Detect which cell encompasses the target text, then output its (X, Y) center coordinate. 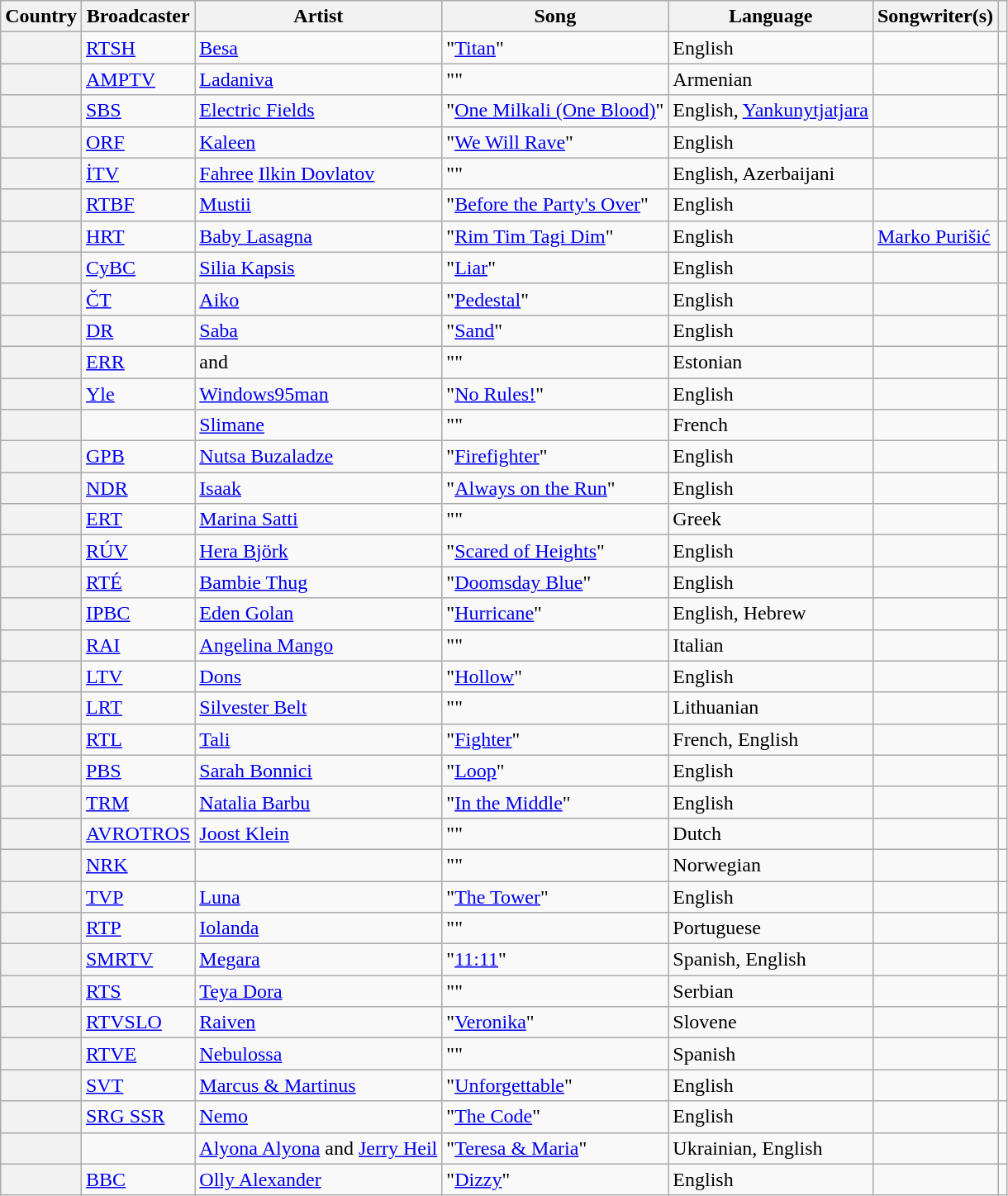
Nebulossa (319, 1054)
RTP (137, 928)
ERR (137, 362)
French (771, 425)
Marko Purišić (935, 236)
"Rim Tim Tagi Dim" (555, 236)
"The Code" (555, 1117)
Broadcaster (137, 17)
Saba (319, 330)
"Veronika" (555, 1023)
"Dizzy" (555, 1179)
RTBF (137, 205)
"Fighter" (555, 739)
Olly Alexander (319, 1179)
"We Will Rave" (555, 142)
Mustii (319, 205)
Songwriter(s) (935, 17)
Lithuanian (771, 708)
"The Tower" (555, 896)
Italian (771, 645)
Artist (319, 17)
ČT (137, 299)
"Unforgettable" (555, 1085)
Marcus & Martinus (319, 1085)
RTL (137, 739)
"Hollow" (555, 676)
Baby Lasagna (319, 236)
AVROTROS (137, 833)
English, Yankunytjatjara (771, 111)
RTSH (137, 48)
English, Hebrew (771, 614)
"11:11" (555, 960)
LTV (137, 676)
and (319, 362)
"Doomsday Blue" (555, 582)
Yle (137, 394)
"No Rules!" (555, 394)
Estonian (771, 362)
Sarah Bonnici (319, 771)
Fahree Ilkin Dovlatov (319, 173)
SMRTV (137, 960)
Greek (771, 520)
Besa (319, 48)
RAI (137, 645)
Slimane (319, 425)
English, Azerbaijani (771, 173)
"Sand" (555, 330)
"Before the Party's Over" (555, 205)
Dutch (771, 833)
"Hurricane" (555, 614)
"Always on the Run" (555, 488)
AMPTV (137, 79)
Natalia Barbu (319, 802)
Ukrainian, English (771, 1148)
"Titan" (555, 48)
Song (555, 17)
Hera Björk (319, 551)
Alyona Alyona and Jerry Heil (319, 1148)
"In the Middle" (555, 802)
Isaak (319, 488)
"Firefighter" (555, 457)
DR (137, 330)
"Teresa & Maria" (555, 1148)
Eden Golan (319, 614)
SBS (137, 111)
Tali (319, 739)
LRT (137, 708)
Luna (319, 896)
Raiven (319, 1023)
Silvester Belt (319, 708)
Iolanda (319, 928)
Norwegian (771, 865)
TVP (137, 896)
SVT (137, 1085)
Angelina Mango (319, 645)
Nemo (319, 1117)
IPBC (137, 614)
"Scared of Heights" (555, 551)
"Liar" (555, 268)
Kaleen (319, 142)
SRG SSR (137, 1117)
NDR (137, 488)
Language (771, 17)
Armenian (771, 79)
ORF (137, 142)
Teya Dora (319, 991)
RTVSLO (137, 1023)
Aiko (319, 299)
Spanish (771, 1054)
BBC (137, 1179)
Slovene (771, 1023)
Silia Kapsis (319, 268)
Country (41, 17)
Electric Fields (319, 111)
ERT (137, 520)
Serbian (771, 991)
RÚV (137, 551)
CyBC (137, 268)
Windows95man (319, 394)
Joost Klein (319, 833)
Portuguese (771, 928)
RTÉ (137, 582)
PBS (137, 771)
Megara (319, 960)
French, English (771, 739)
"One Milkali (One Blood)" (555, 111)
Ladaniva (319, 79)
RTVE (137, 1054)
NRK (137, 865)
"Loop" (555, 771)
"Pedestal" (555, 299)
Bambie Thug (319, 582)
HRT (137, 236)
GPB (137, 457)
Marina Satti (319, 520)
Dons (319, 676)
Spanish, English (771, 960)
İTV (137, 173)
TRM (137, 802)
RTS (137, 991)
Nutsa Buzaladze (319, 457)
